For the text-containing cell, return its midpoint in [x, y] coordinate format. 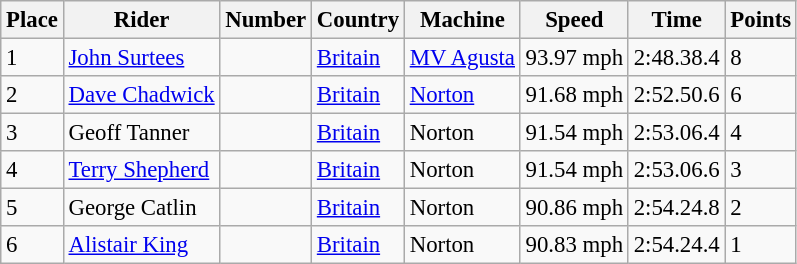
91.68 mph [574, 95]
5 [32, 208]
2:53.06.4 [676, 133]
Time [676, 20]
90.86 mph [574, 208]
Geoff Tanner [142, 133]
Alistair King [142, 245]
Terry Shepherd [142, 170]
George Catlin [142, 208]
8 [760, 58]
2:52.50.6 [676, 95]
90.83 mph [574, 245]
Machine [462, 20]
Dave Chadwick [142, 95]
Points [760, 20]
Country [358, 20]
2:54.24.8 [676, 208]
Number [266, 20]
Place [32, 20]
2:53.06.6 [676, 170]
Speed [574, 20]
Rider [142, 20]
John Surtees [142, 58]
93.97 mph [574, 58]
2:54.24.4 [676, 245]
MV Agusta [462, 58]
2:48.38.4 [676, 58]
